Pinpoint the cell where the given text exists, returning its (x, y) midpoint coordinate. 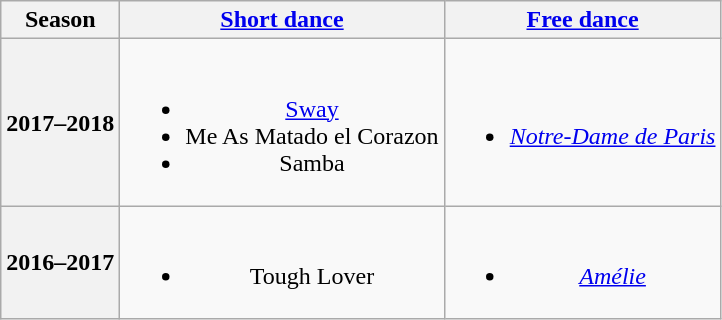
2017–2018 (60, 122)
Notre-Dame de Paris (582, 122)
2016–2017 (60, 262)
SwayMe As Matado el CorazonSamba (282, 122)
Season (60, 20)
Tough Lover (282, 262)
Short dance (282, 20)
Free dance (582, 20)
Amélie (582, 262)
